Pinpoint the cell where the given text exists, returning its [x, y] midpoint coordinate. 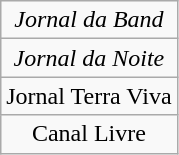
Jornal da Noite [89, 58]
Canal Livre [89, 134]
Jornal Terra Viva [89, 96]
Jornal da Band [89, 20]
